Determine the [X, Y] coordinate at the center of the cell enclosing the given text.  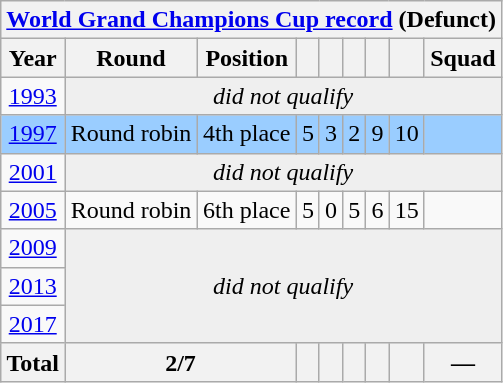
15 [406, 210]
4th place [246, 134]
Total [33, 362]
0 [330, 210]
6th place [246, 210]
World Grand Champions Cup record (Defunct) [252, 20]
2013 [33, 286]
Position [246, 58]
1993 [33, 96]
2005 [33, 210]
3 [330, 134]
— [462, 362]
6 [378, 210]
Year [33, 58]
2 [354, 134]
Round [132, 58]
10 [406, 134]
Squad [462, 58]
1997 [33, 134]
9 [378, 134]
2009 [33, 248]
2001 [33, 172]
2/7 [181, 362]
2017 [33, 324]
